From the cell containing the given text, extract its center point as [X, Y] coordinate. 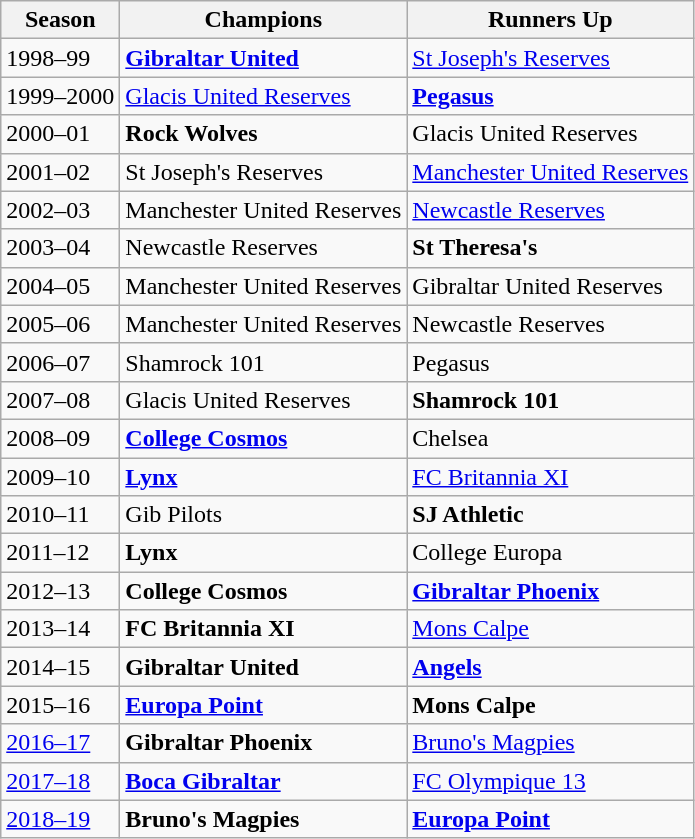
2013–14 [60, 629]
FC Olympique 13 [550, 781]
2008–09 [60, 438]
St Theresa's [550, 248]
2007–08 [60, 400]
Runners Up [550, 20]
2012–13 [60, 591]
2015–16 [60, 705]
1998–99 [60, 58]
Chelsea [550, 438]
2002–03 [60, 210]
Boca Gibraltar [264, 781]
2016–17 [60, 743]
2010–11 [60, 515]
Champions [264, 20]
Rock Wolves [264, 134]
2003–04 [60, 248]
2009–10 [60, 477]
2005–06 [60, 324]
2000–01 [60, 134]
2004–05 [60, 286]
2014–15 [60, 667]
College Europa [550, 553]
SJ Athletic [550, 515]
2011–12 [60, 553]
2001–02 [60, 172]
Angels [550, 667]
2006–07 [60, 362]
1999–2000 [60, 96]
Season [60, 20]
2018–19 [60, 819]
Gib Pilots [264, 515]
Gibraltar United Reserves [550, 286]
2017–18 [60, 781]
